Pinpoint the cell where the given text exists, returning its (X, Y) midpoint coordinate. 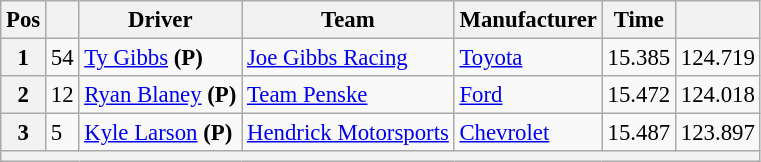
Joe Gibbs Racing (348, 58)
Pos (24, 20)
1 (24, 58)
5 (62, 133)
15.472 (638, 95)
15.487 (638, 133)
Ford (528, 95)
123.897 (718, 133)
Ty Gibbs (P) (160, 58)
Kyle Larson (P) (160, 133)
Chevrolet (528, 133)
Driver (160, 20)
12 (62, 95)
Manufacturer (528, 20)
Toyota (528, 58)
2 (24, 95)
54 (62, 58)
Team Penske (348, 95)
15.385 (638, 58)
Team (348, 20)
Ryan Blaney (P) (160, 95)
Time (638, 20)
124.018 (718, 95)
Hendrick Motorsports (348, 133)
3 (24, 133)
124.719 (718, 58)
